Pinpoint the cell where the given text exists, returning its [x, y] midpoint coordinate. 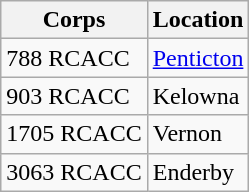
Kelowna [198, 96]
Enderby [198, 172]
Corps [74, 20]
3063 RCACC [74, 172]
Vernon [198, 134]
788 RCACC [74, 58]
Penticton [198, 58]
903 RCACC [74, 96]
Location [198, 20]
1705 RCACC [74, 134]
